From the cell containing the given text, extract its center point as [X, Y] coordinate. 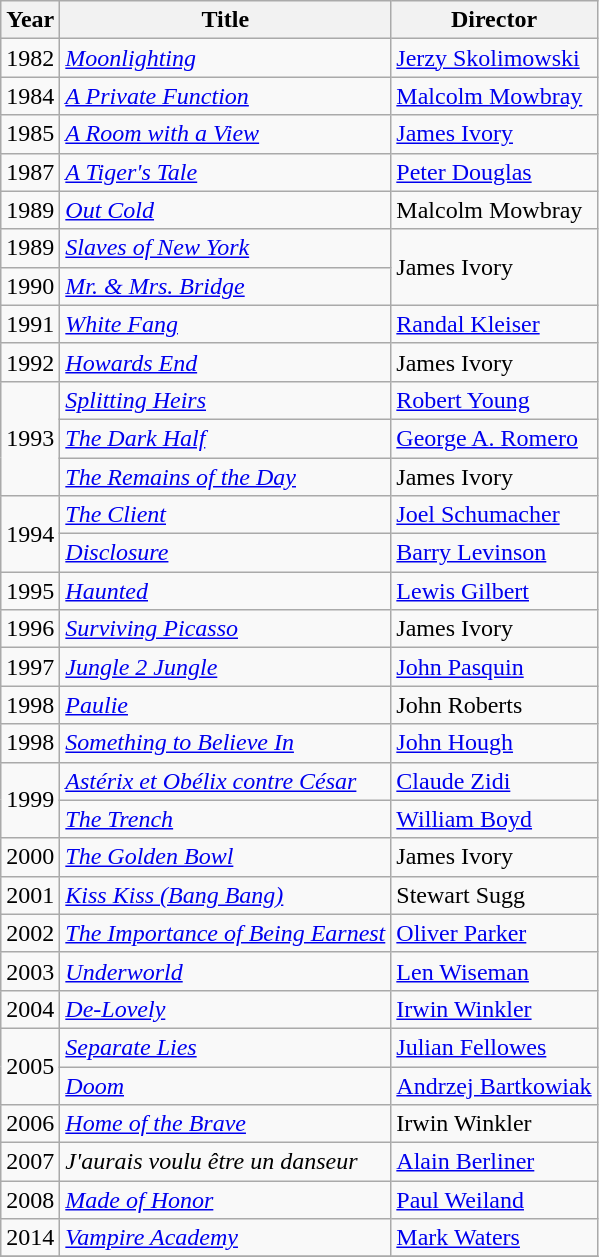
2004 [30, 1009]
Barry Levinson [494, 553]
2007 [30, 1162]
John Pasquin [494, 667]
Out Cold [226, 210]
Astérix et Obélix contre César [226, 781]
Andrzej Bartkowiak [494, 1085]
2002 [30, 933]
Vampire Academy [226, 1238]
The Dark Half [226, 438]
Oliver Parker [494, 933]
A Tiger's Tale [226, 172]
White Fang [226, 324]
A Private Function [226, 96]
Home of the Brave [226, 1124]
Mark Waters [494, 1238]
The Remains of the Day [226, 477]
2000 [30, 857]
Claude Zidi [494, 781]
J'aurais voulu être un danseur [226, 1162]
2005 [30, 1066]
1990 [30, 286]
Stewart Sugg [494, 895]
Jungle 2 Jungle [226, 667]
Joel Schumacher [494, 515]
Moonlighting [226, 58]
2008 [30, 1200]
The Client [226, 515]
2001 [30, 895]
Title [226, 20]
Slaves of New York [226, 248]
Julian Fellowes [494, 1047]
1984 [30, 96]
William Boyd [494, 819]
1985 [30, 134]
2003 [30, 971]
1999 [30, 800]
Surviving Picasso [226, 629]
Kiss Kiss (Bang Bang) [226, 895]
Splitting Heirs [226, 400]
Mr. & Mrs. Bridge [226, 286]
1982 [30, 58]
The Trench [226, 819]
1993 [30, 438]
Robert Young [494, 400]
Peter Douglas [494, 172]
Paulie [226, 705]
De-Lovely [226, 1009]
Lewis Gilbert [494, 591]
1995 [30, 591]
Made of Honor [226, 1200]
John Hough [494, 743]
John Roberts [494, 705]
1987 [30, 172]
Paul Weiland [494, 1200]
Disclosure [226, 553]
Doom [226, 1085]
Haunted [226, 591]
1991 [30, 324]
The Importance of Being Earnest [226, 933]
1997 [30, 667]
1992 [30, 362]
Alain Berliner [494, 1162]
A Room with a View [226, 134]
2006 [30, 1124]
1996 [30, 629]
The Golden Bowl [226, 857]
Separate Lies [226, 1047]
Randal Kleiser [494, 324]
Underworld [226, 971]
Jerzy Skolimowski [494, 58]
Something to Believe In [226, 743]
1994 [30, 534]
Howards End [226, 362]
2014 [30, 1238]
Year [30, 20]
George A. Romero [494, 438]
Director [494, 20]
Len Wiseman [494, 971]
